Provide the [x, y] coordinate of the cell's center where the given text is located.  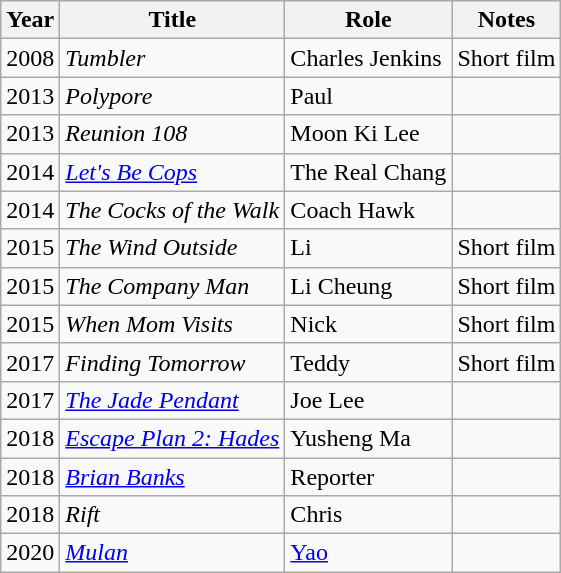
2008 [30, 58]
Li [368, 248]
Yao [368, 553]
When Mom Visits [172, 324]
The Jade Pendant [172, 400]
Nick [368, 324]
Reporter [368, 477]
Let's Be Cops [172, 172]
Coach Hawk [368, 210]
Charles Jenkins [368, 58]
Year [30, 20]
Title [172, 20]
Finding Tomorrow [172, 362]
Teddy [368, 362]
Rift [172, 515]
Escape Plan 2: Hades [172, 438]
Role [368, 20]
Mulan [172, 553]
Chris [368, 515]
2020 [30, 553]
Moon Ki Lee [368, 134]
Brian Banks [172, 477]
Joe Lee [368, 400]
The Company Man [172, 286]
Tumbler [172, 58]
Polypore [172, 96]
The Cocks of the Walk [172, 210]
The Wind Outside [172, 248]
Li Cheung [368, 286]
Notes [506, 20]
Yusheng Ma [368, 438]
The Real Chang [368, 172]
Reunion 108 [172, 134]
Paul [368, 96]
